For the text-containing cell, return its midpoint in (x, y) coordinate format. 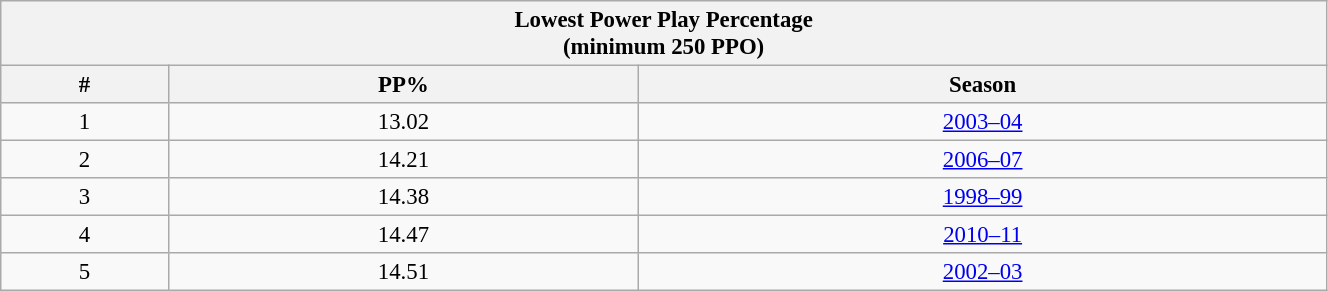
14.21 (404, 160)
1998–99 (983, 197)
# (84, 85)
14.38 (404, 197)
2003–04 (983, 122)
Lowest Power Play Percentage(minimum 250 PPO) (664, 34)
4 (84, 235)
2006–07 (983, 160)
Season (983, 85)
1 (84, 122)
2010–11 (983, 235)
13.02 (404, 122)
PP% (404, 85)
3 (84, 197)
2 (84, 160)
14.47 (404, 235)
